Search for the cell housing the specified text and yield its [x, y] center coordinate. 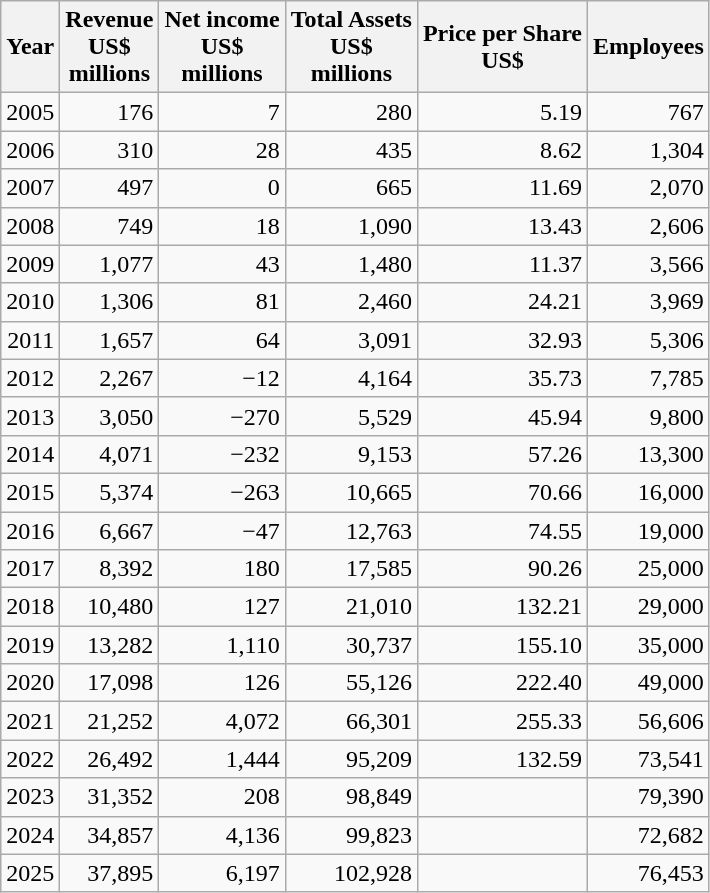
11.37 [502, 264]
18 [222, 226]
3,969 [649, 302]
2,070 [649, 188]
132.21 [502, 607]
155.10 [502, 645]
55,126 [351, 683]
57.26 [502, 454]
81 [222, 302]
RevenueUS$millions [110, 47]
1,657 [110, 340]
66,301 [351, 721]
Total AssetsUS$millions [351, 47]
2025 [30, 873]
99,823 [351, 835]
8.62 [502, 150]
0 [222, 188]
49,000 [649, 683]
26,492 [110, 759]
2006 [30, 150]
2022 [30, 759]
25,000 [649, 569]
31,352 [110, 797]
−12 [222, 378]
5,306 [649, 340]
56,606 [649, 721]
2019 [30, 645]
72,682 [649, 835]
−232 [222, 454]
12,763 [351, 531]
21,010 [351, 607]
102,928 [351, 873]
126 [222, 683]
37,895 [110, 873]
2005 [30, 112]
19,000 [649, 531]
222.40 [502, 683]
2023 [30, 797]
45.94 [502, 416]
2009 [30, 264]
2016 [30, 531]
2,606 [649, 226]
1,110 [222, 645]
1,444 [222, 759]
2017 [30, 569]
208 [222, 797]
Employees [649, 47]
310 [110, 150]
32.93 [502, 340]
Net incomeUS$millions [222, 47]
2008 [30, 226]
30,737 [351, 645]
665 [351, 188]
−270 [222, 416]
1,077 [110, 264]
90.26 [502, 569]
76,453 [649, 873]
2015 [30, 492]
5,374 [110, 492]
4,136 [222, 835]
1,306 [110, 302]
70.66 [502, 492]
73,541 [649, 759]
35.73 [502, 378]
4,071 [110, 454]
497 [110, 188]
79,390 [649, 797]
9,800 [649, 416]
5.19 [502, 112]
132.59 [502, 759]
64 [222, 340]
6,667 [110, 531]
2012 [30, 378]
2,460 [351, 302]
1,304 [649, 150]
10,665 [351, 492]
17,585 [351, 569]
280 [351, 112]
2010 [30, 302]
2018 [30, 607]
11.69 [502, 188]
13.43 [502, 226]
3,566 [649, 264]
28 [222, 150]
3,091 [351, 340]
5,529 [351, 416]
2007 [30, 188]
29,000 [649, 607]
4,072 [222, 721]
2020 [30, 683]
17,098 [110, 683]
34,857 [110, 835]
16,000 [649, 492]
Price per ShareUS$ [502, 47]
435 [351, 150]
13,282 [110, 645]
767 [649, 112]
98,849 [351, 797]
95,209 [351, 759]
−47 [222, 531]
−263 [222, 492]
4,164 [351, 378]
1,480 [351, 264]
Year [30, 47]
9,153 [351, 454]
2,267 [110, 378]
3,050 [110, 416]
35,000 [649, 645]
74.55 [502, 531]
176 [110, 112]
6,197 [222, 873]
10,480 [110, 607]
7,785 [649, 378]
8,392 [110, 569]
749 [110, 226]
7 [222, 112]
2011 [30, 340]
2021 [30, 721]
2014 [30, 454]
21,252 [110, 721]
1,090 [351, 226]
43 [222, 264]
2013 [30, 416]
255.33 [502, 721]
13,300 [649, 454]
127 [222, 607]
2024 [30, 835]
24.21 [502, 302]
180 [222, 569]
